Provide the [X, Y] coordinate of the cell's center where the given text is located.  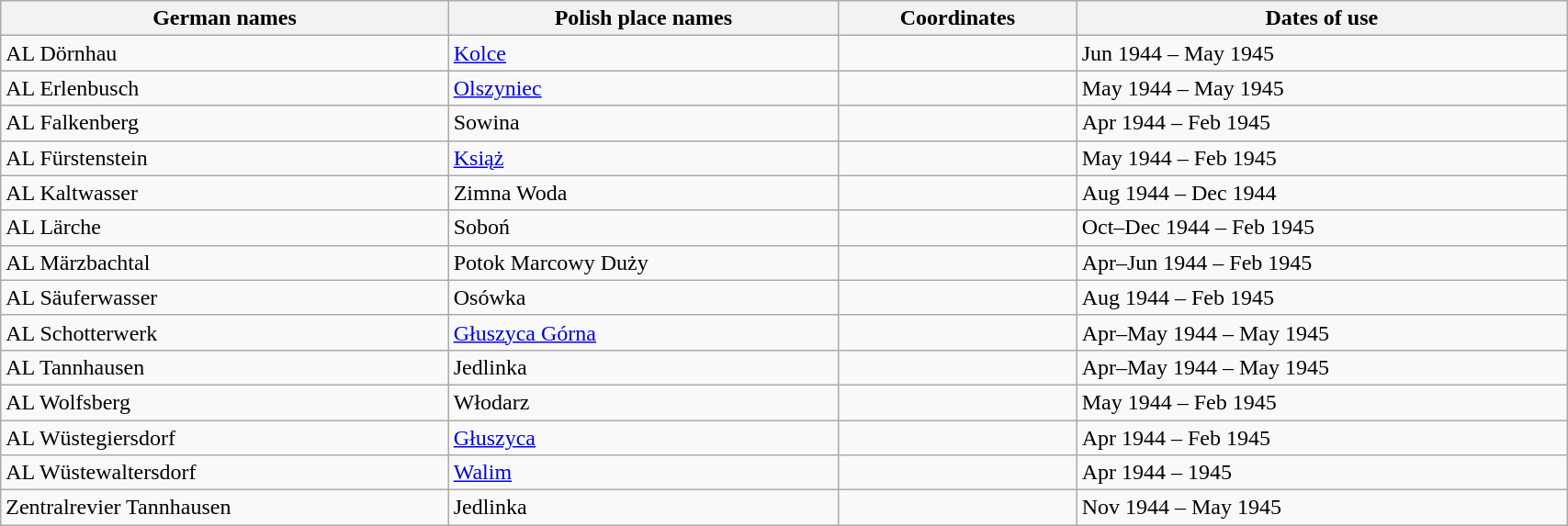
Coordinates [958, 18]
Osówka [643, 297]
Jun 1944 – May 1945 [1322, 53]
Apr–Jun 1944 – Feb 1945 [1322, 263]
Olszyniec [643, 88]
Aug 1944 – Feb 1945 [1322, 297]
AL Wüstewaltersdorf [224, 473]
AL Falkenberg [224, 123]
AL Wolfsberg [224, 402]
Sowina [643, 123]
Aug 1944 – Dec 1944 [1322, 193]
AL Fürstenstein [224, 158]
AL Schotterwerk [224, 332]
Nov 1944 – May 1945 [1322, 508]
Głuszyca [643, 438]
Oct–Dec 1944 – Feb 1945 [1322, 228]
AL Tannhausen [224, 367]
AL Säuferwasser [224, 297]
Głuszyca Górna [643, 332]
Dates of use [1322, 18]
May 1944 – May 1945 [1322, 88]
AL Kaltwasser [224, 193]
Kolce [643, 53]
AL Dörnhau [224, 53]
AL Märzbachtal [224, 263]
AL Wüstegiersdorf [224, 438]
Zimna Woda [643, 193]
Książ [643, 158]
AL Lärche [224, 228]
Włodarz [643, 402]
Walim [643, 473]
Potok Marcowy Duży [643, 263]
Soboń [643, 228]
Apr 1944 – 1945 [1322, 473]
German names [224, 18]
Zentralrevier Tannhausen [224, 508]
AL Erlenbusch [224, 88]
Polish place names [643, 18]
